Return the [X, Y] coordinate for the center point of the cell that contains the specified text.  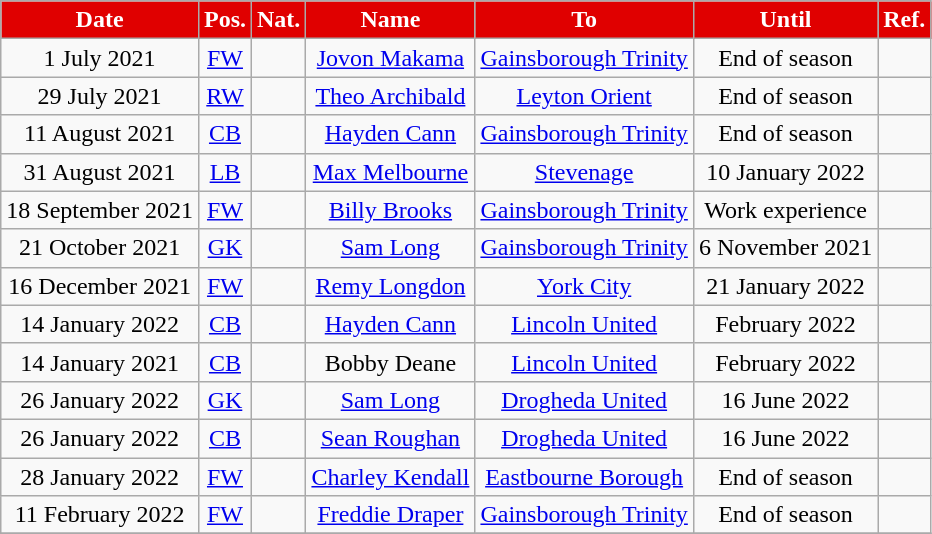
Freddie Draper [390, 515]
Stevenage [584, 172]
6 November 2021 [785, 248]
Pos. [224, 20]
Remy Longdon [390, 286]
11 August 2021 [100, 134]
Theo Archibald [390, 96]
31 August 2021 [100, 172]
Name [390, 20]
29 July 2021 [100, 96]
Date [100, 20]
Sean Roughan [390, 438]
Charley Kendall [390, 477]
Ref. [904, 20]
York City [584, 286]
10 January 2022 [785, 172]
Work experience [785, 210]
14 January 2021 [100, 362]
1 July 2021 [100, 58]
16 December 2021 [100, 286]
Nat. [279, 20]
Billy Brooks [390, 210]
LB [224, 172]
Bobby Deane [390, 362]
RW [224, 96]
11 February 2022 [100, 515]
Jovon Makama [390, 58]
Leyton Orient [584, 96]
Eastbourne Borough [584, 477]
18 September 2021 [100, 210]
21 October 2021 [100, 248]
Max Melbourne [390, 172]
28 January 2022 [100, 477]
Until [785, 20]
14 January 2022 [100, 324]
To [584, 20]
21 January 2022 [785, 286]
